Scan for the cell matching the given text and deliver its (x, y) coordinate at center. 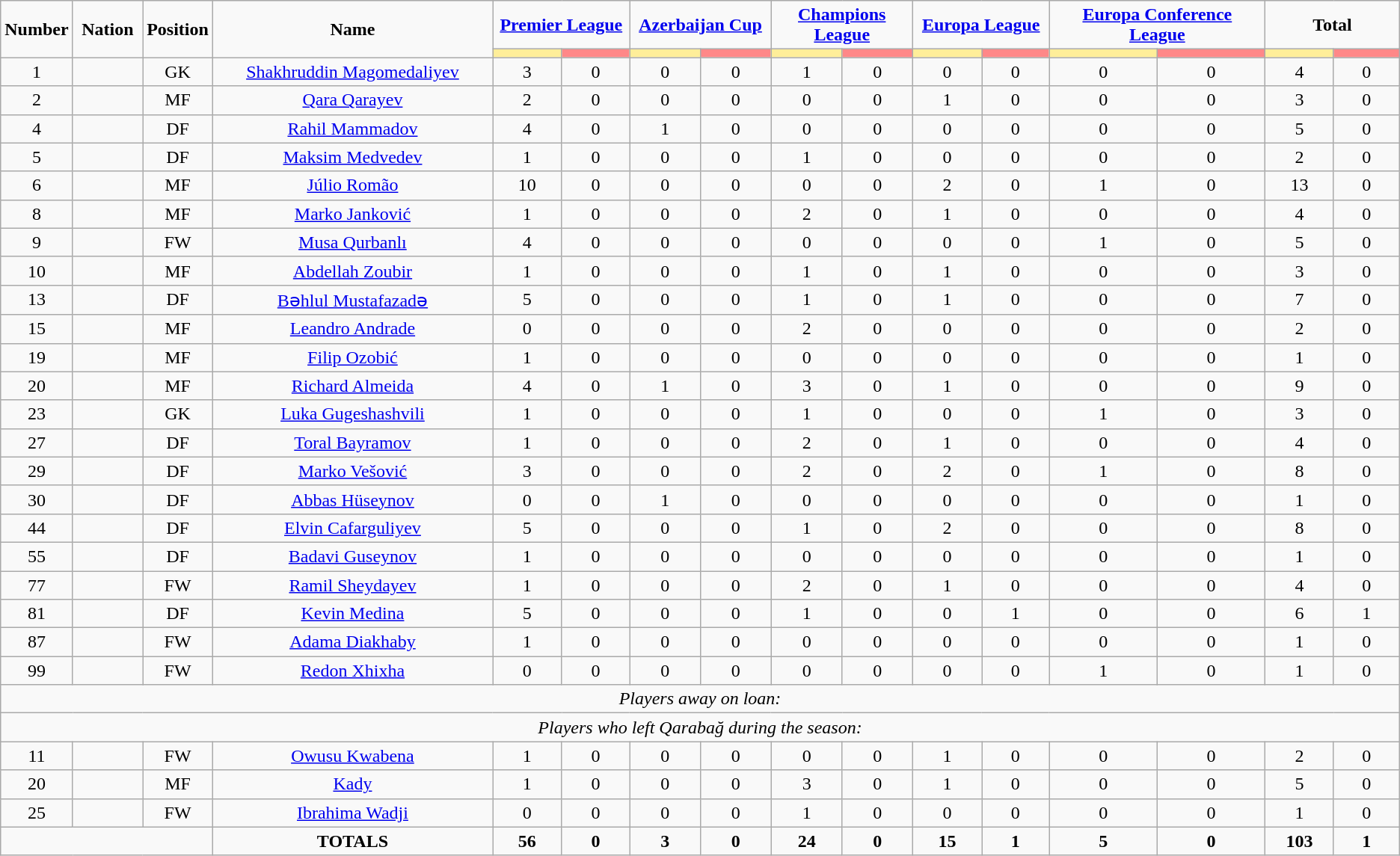
Players who left Qarabağ during the season: (700, 727)
Nation (108, 29)
Position (178, 29)
Ibrahima Wadji (352, 813)
30 (37, 499)
Abdellah Zoubir (352, 271)
Júlio Romão (352, 185)
Total (1333, 25)
Redon Xhixha (352, 671)
Marko Janković (352, 214)
Maksim Medvedev (352, 157)
Adama Diakhaby (352, 642)
Luka Gugeshashvili (352, 414)
Number (37, 29)
7 (1300, 300)
Filip Ozobić (352, 357)
Badavi Guseynov (352, 556)
Ramil Sheydayev (352, 585)
Champions League (842, 25)
Elvin Cafarguliyev (352, 528)
Rahil Mammadov (352, 129)
29 (37, 471)
11 (37, 756)
Name (352, 29)
23 (37, 414)
Richard Almeida (352, 386)
55 (37, 556)
Europa League (980, 25)
24 (806, 841)
Owusu Kwabena (352, 756)
Azerbaijan Cup (700, 25)
77 (37, 585)
Leandro Andrade (352, 329)
Bəhlul Mustafazadə (352, 300)
103 (1300, 841)
27 (37, 443)
99 (37, 671)
Toral Bayramov (352, 443)
Kady (352, 784)
Marko Vešović (352, 471)
Musa Qurbanlı (352, 242)
81 (37, 614)
TOTALS (352, 841)
Premier League (561, 25)
Europa Conference League (1158, 25)
56 (526, 841)
Shakhruddin Magomedaliyev (352, 72)
19 (37, 357)
Players away on loan: (700, 699)
Abbas Hüseynov (352, 499)
44 (37, 528)
87 (37, 642)
25 (37, 813)
Kevin Medina (352, 614)
Qara Qarayev (352, 100)
